Find where the given text appears and provide that cell's center as [x, y] coordinate. 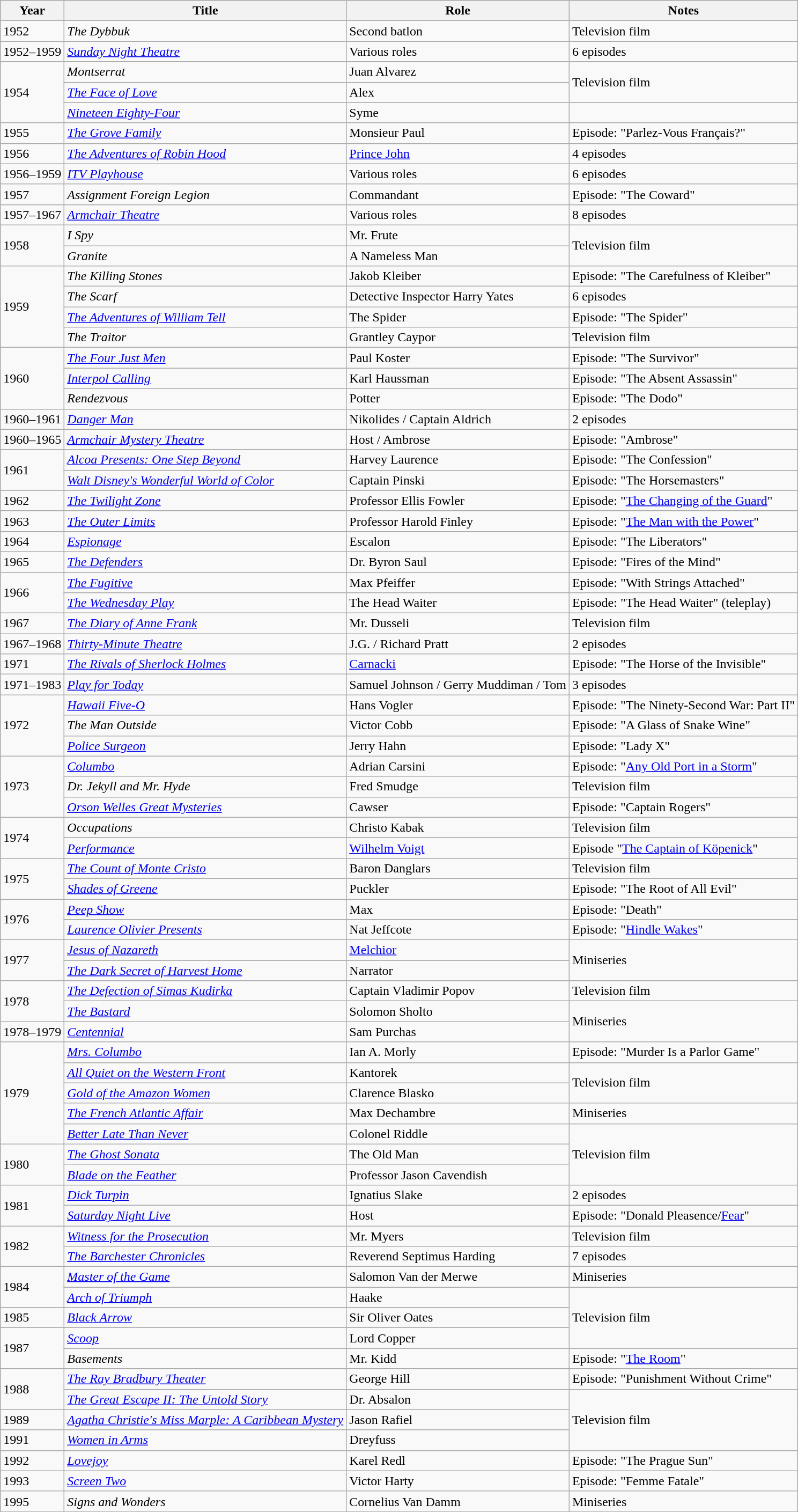
Columbo [205, 766]
Cawser [458, 807]
1976 [32, 920]
Occupations [205, 827]
Captain Vladimir Popov [458, 991]
Baron Danglars [458, 868]
Episode: "With Strings Attached" [683, 582]
The Four Just Men [205, 358]
1989 [32, 1420]
1952 [32, 31]
Peep Show [205, 909]
J.G. / Richard Pratt [458, 644]
Cornelius Van Damm [458, 1501]
Colonel Riddle [458, 1134]
1957–1967 [32, 215]
Episode: "The Room" [683, 1359]
Granite [205, 256]
The Head Waiter [458, 603]
Narrator [458, 971]
Fred Smudge [458, 787]
1979 [32, 1093]
Sam Purchas [458, 1032]
Episode: "The Head Waiter" (teleplay) [683, 603]
Rendezvous [205, 399]
Episode: "The Horsemasters" [683, 480]
Salomon Van der Merwe [458, 1277]
Episode: "The Spider" [683, 317]
Title [205, 11]
1988 [32, 1389]
Nineteen Eighty-Four [205, 113]
Escalon [458, 541]
Professor Ellis Fowler [458, 501]
Episode: "Lady X" [683, 746]
Dick Turpin [205, 1195]
1987 [32, 1348]
Orson Welles Great Mysteries [205, 807]
The Barchester Chronicles [205, 1257]
1974 [32, 838]
1971–1983 [32, 685]
Episode: "Donald Pleasence/Fear" [683, 1215]
The Killing Stones [205, 276]
Dreyfuss [458, 1440]
Haake [458, 1297]
Episode: "Death" [683, 909]
Screen Two [205, 1481]
Wilhelm Voigt [458, 848]
1980 [32, 1164]
Jason Rafiel [458, 1420]
Detective Inspector Harry Yates [458, 297]
Play for Today [205, 685]
1967 [32, 623]
The Grove Family [205, 133]
1981 [32, 1205]
7 episodes [683, 1257]
Notes [683, 11]
Alcoa Presents: One Step Beyond [205, 460]
The Defection of Simas Kudirka [205, 991]
Professor Jason Cavendish [458, 1175]
Potter [458, 399]
The Outer Limits [205, 521]
Danger Man [205, 419]
Episode: "Murder Is a Parlor Game" [683, 1052]
1975 [32, 878]
Role [458, 11]
Arch of Triumph [205, 1297]
Better Late Than Never [205, 1134]
Kantorek [458, 1073]
Armchair Mystery Theatre [205, 439]
Melchior [458, 950]
Episode: "The Survivor" [683, 358]
Lovejoy [205, 1460]
Jakob Kleiber [458, 276]
Mr. Dusseli [458, 623]
1955 [32, 133]
Mr. Myers [458, 1236]
Christo Kabak [458, 827]
The French Atlantic Affair [205, 1113]
Karel Redl [458, 1460]
ITV Playhouse [205, 174]
Max Pfeiffer [458, 582]
Solomon Sholto [458, 1011]
1965 [32, 562]
Carnacki [458, 664]
Max [458, 909]
The Old Man [458, 1154]
Paul Koster [458, 358]
Assignment Foreign Legion [205, 194]
Year [32, 11]
Reverend Septimus Harding [458, 1257]
Karl Haussman [458, 378]
Episode: "The Carefulness of Kleiber" [683, 276]
The Man Outside [205, 725]
Episode: "Ambrose" [683, 439]
The Count of Monte Cristo [205, 868]
Jerry Hahn [458, 746]
Mr. Frute [458, 235]
1993 [32, 1481]
Blade on the Feather [205, 1175]
Harvey Laurence [458, 460]
Dr. Jekyll and Mr. Hyde [205, 787]
Dr. Absalon [458, 1399]
Syme [458, 113]
Episode: "Parlez-Vous Français?" [683, 133]
The Face of Love [205, 92]
Episode "The Captain of Köpenick" [683, 848]
4 episodes [683, 153]
The Ghost Sonata [205, 1154]
1964 [32, 541]
3 episodes [683, 685]
1971 [32, 664]
Sunday Night Theatre [205, 52]
Centennial [205, 1032]
Victor Cobb [458, 725]
1992 [32, 1460]
Adrian Carsini [458, 766]
1956 [32, 153]
Monsieur Paul [458, 133]
The Diary of Anne Frank [205, 623]
1982 [32, 1246]
Nat Jeffcote [458, 930]
Host [458, 1215]
All Quiet on the Western Front [205, 1073]
Episode: "The Absent Assassin" [683, 378]
Episode: "The Ninety-Second War: Part II" [683, 705]
Women in Arms [205, 1440]
Episode: "The Horse of the Invisible" [683, 664]
The Great Escape II: The Untold Story [205, 1399]
A Nameless Man [458, 256]
1959 [32, 307]
Episode: "The Coward" [683, 194]
Ian A. Morly [458, 1052]
Professor Harold Finley [458, 521]
1967–1968 [32, 644]
Episode: "The Dodo" [683, 399]
Episode: "The Confession" [683, 460]
8 episodes [683, 215]
Alex [458, 92]
Walt Disney's Wonderful World of Color [205, 480]
1963 [32, 521]
Sir Oliver Oates [458, 1318]
I Spy [205, 235]
Basements [205, 1359]
1957 [32, 194]
1952–1959 [32, 52]
Saturday Night Live [205, 1215]
Gold of the Amazon Women [205, 1093]
Episode: "Hindle Wakes" [683, 930]
The Wednesday Play [205, 603]
Witness for the Prosecution [205, 1236]
Episode: "The Changing of the Guard" [683, 501]
Episode: "Any Old Port in a Storm" [683, 766]
Signs and Wonders [205, 1501]
Jesus of Nazareth [205, 950]
The Rivals of Sherlock Holmes [205, 664]
Grantley Caypor [458, 337]
Episode: "The Root of All Evil" [683, 889]
Scoop [205, 1338]
Interpol Calling [205, 378]
1995 [32, 1501]
The Defenders [205, 562]
Mrs. Columbo [205, 1052]
Armchair Theatre [205, 215]
Performance [205, 848]
The Ray Bradbury Theater [205, 1379]
Episode: "A Glass of Snake Wine" [683, 725]
Master of the Game [205, 1277]
Puckler [458, 889]
Lord Copper [458, 1338]
Commandant [458, 194]
The Spider [458, 317]
Episode: "Captain Rogers" [683, 807]
1954 [32, 92]
Victor Harty [458, 1481]
Montserrat [205, 72]
Host / Ambrose [458, 439]
Hawaii Five-O [205, 705]
The Traitor [205, 337]
1962 [32, 501]
Hans Vogler [458, 705]
Ignatius Slake [458, 1195]
The Adventures of William Tell [205, 317]
Black Arrow [205, 1318]
The Dark Secret of Harvest Home [205, 971]
Episode: "The Liberators" [683, 541]
The Adventures of Robin Hood [205, 153]
Episode: "The Prague Sun" [683, 1460]
Episode: "The Man with the Power" [683, 521]
Nikolides / Captain Aldrich [458, 419]
The Twilight Zone [205, 501]
George Hill [458, 1379]
Clarence Blasko [458, 1093]
1977 [32, 960]
Espionage [205, 541]
The Scarf [205, 297]
1961 [32, 470]
Episode: "Fires of the Mind" [683, 562]
Shades of Greene [205, 889]
1960 [32, 378]
1972 [32, 725]
1960–1965 [32, 439]
1966 [32, 592]
Episode: "Punishment Without Crime" [683, 1379]
Thirty-Minute Theatre [205, 644]
Police Surgeon [205, 746]
Juan Alvarez [458, 72]
The Bastard [205, 1011]
1991 [32, 1440]
Dr. Byron Saul [458, 562]
1984 [32, 1287]
Captain Pinski [458, 480]
1960–1961 [32, 419]
Samuel Johnson / Gerry Muddiman / Tom [458, 685]
1978–1979 [32, 1032]
1958 [32, 245]
Agatha Christie's Miss Marple: A Caribbean Mystery [205, 1420]
1973 [32, 787]
1985 [32, 1318]
Laurence Olivier Presents [205, 930]
The Fugitive [205, 582]
The Dybbuk [205, 31]
Second batlon [458, 31]
Mr. Kidd [458, 1359]
Max Dechambre [458, 1113]
1978 [32, 1001]
1956–1959 [32, 174]
Episode: "Femme Fatale" [683, 1481]
Prince John [458, 153]
